Return (X, Y) of the center of cell containing provided text 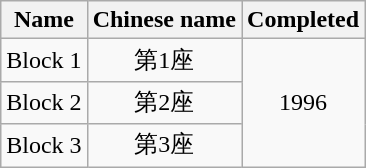
第1座 (164, 60)
第2座 (164, 102)
Block 2 (44, 102)
Name (44, 20)
1996 (304, 103)
Completed (304, 20)
Block 1 (44, 60)
Block 3 (44, 146)
Chinese name (164, 20)
第3座 (164, 146)
